Pinpoint the cell where the given text exists, returning its (x, y) midpoint coordinate. 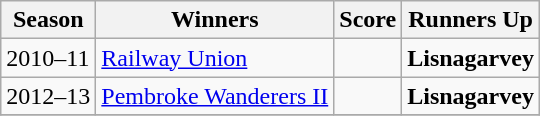
Runners Up (471, 20)
Pembroke Wanderers II (215, 96)
Winners (215, 20)
2012–13 (48, 96)
2010–11 (48, 58)
Score (368, 20)
Railway Union (215, 58)
Season (48, 20)
